Return [X, Y] of the center of cell containing provided text 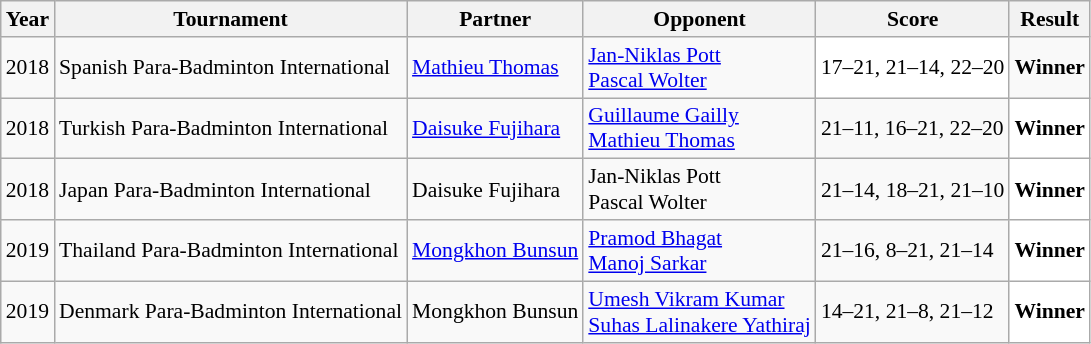
Turkish Para-Badminton International [230, 128]
Result [1050, 19]
Spanish Para-Badminton International [230, 68]
21–11, 16–21, 22–20 [913, 128]
17–21, 21–14, 22–20 [913, 68]
Umesh Vikram Kumar Suhas Lalinakere Yathiraj [700, 312]
Pramod Bhagat Manoj Sarkar [700, 250]
Partner [495, 19]
Denmark Para-Badminton International [230, 312]
21–16, 8–21, 21–14 [913, 250]
21–14, 18–21, 21–10 [913, 190]
Score [913, 19]
Mathieu Thomas [495, 68]
Tournament [230, 19]
Japan Para-Badminton International [230, 190]
Guillaume Gailly Mathieu Thomas [700, 128]
Thailand Para-Badminton International [230, 250]
14–21, 21–8, 21–12 [913, 312]
Year [28, 19]
Opponent [700, 19]
